For the text-containing cell, return its midpoint in [X, Y] coordinate format. 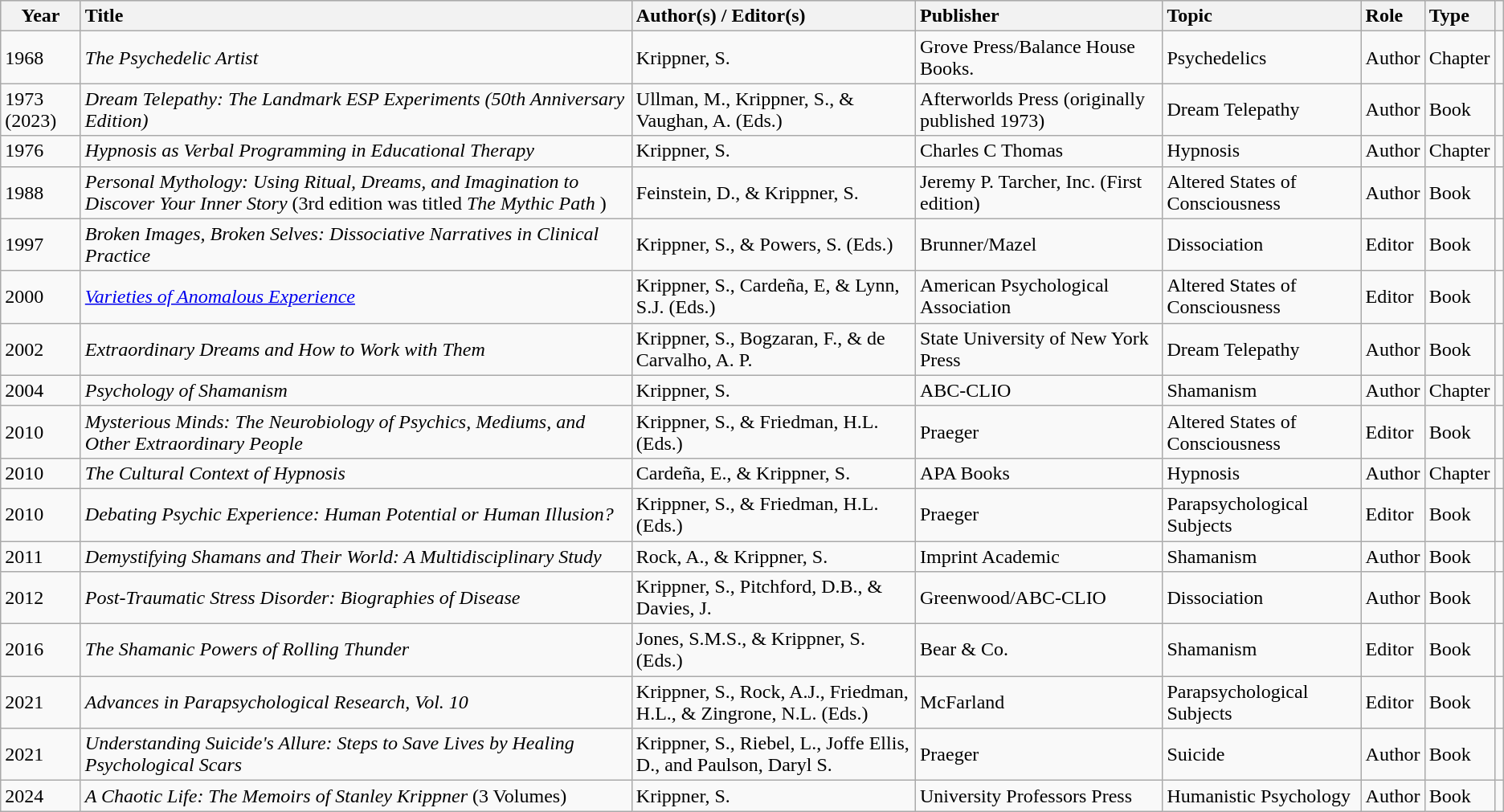
Suicide [1261, 755]
2004 [41, 390]
1973 (2023) [41, 109]
University Professors Press [1038, 796]
2011 [41, 557]
Cardeña, E., & Krippner, S. [773, 473]
McFarland [1038, 702]
1997 [41, 244]
Krippner, S., Rock, A.J., Friedman, H.L., & Zingrone, N.L. (Eds.) [773, 702]
Author(s) / Editor(s) [773, 16]
Title [356, 16]
Charles C Thomas [1038, 151]
Type [1459, 16]
Afterworlds Press (originally published 1973) [1038, 109]
The Cultural Context of Hypnosis [356, 473]
Broken Images, Broken Selves: Dissociative Narratives in Clinical Practice [356, 244]
Post-Traumatic Stress Disorder: Biographies of Disease [356, 598]
Extraordinary Dreams and How to Work with Them [356, 349]
Publisher [1038, 16]
Dream Telepathy: The Landmark ESP Experiments (50th Anniversary Edition) [356, 109]
American Psychological Association [1038, 297]
Greenwood/ABC-CLIO [1038, 598]
Hypnosis as Verbal Programming in Educational Therapy [356, 151]
Rock, A., & Krippner, S. [773, 557]
Krippner, S., Bogzaran, F., & de Carvalho, A. P. [773, 349]
2024 [41, 796]
Debating Psychic Experience: Human Potential or Human Illusion? [356, 514]
2016 [41, 651]
Krippner, S., & Powers, S. (Eds.) [773, 244]
Understanding Suicide's Allure: Steps to Save Lives by Healing Psychological Scars [356, 755]
Role [1393, 16]
Ullman, M., Krippner, S., & Vaughan, A. (Eds.) [773, 109]
Bear & Co. [1038, 651]
Psychology of Shamanism [356, 390]
Grove Press/Balance House Books. [1038, 58]
Topic [1261, 16]
Krippner, S., Riebel, L., Joffe Ellis, D., and Paulson, Daryl S. [773, 755]
APA Books [1038, 473]
Brunner/Mazel [1038, 244]
1968 [41, 58]
Psychedelics [1261, 58]
Krippner, S., Cardeña, E, & Lynn, S.J. (Eds.) [773, 297]
Year [41, 16]
Krippner, S., Pitchford, D.B., & Davies, J. [773, 598]
1976 [41, 151]
2000 [41, 297]
Varieties of Anomalous Experience [356, 297]
Demystifying Shamans and Their World: A Multidisciplinary Study [356, 557]
Jeremy P. Tarcher, Inc. (First edition) [1038, 193]
ABC-CLIO [1038, 390]
1988 [41, 193]
Feinstein, D., & Krippner, S. [773, 193]
Jones, S.M.S., & Krippner, S. (Eds.) [773, 651]
2002 [41, 349]
Personal Mythology: Using Ritual, Dreams, and Imagination to Discover Your Inner Story (3rd edition was titled The Mythic Path ) [356, 193]
Humanistic Psychology [1261, 796]
A Chaotic Life: The Memoirs of Stanley Krippner (3 Volumes) [356, 796]
State University of New York Press [1038, 349]
2012 [41, 598]
Advances in Parapsychological Research, Vol. 10 [356, 702]
Mysterious Minds: The Neurobiology of Psychics, Mediums, and Other Extraordinary People [356, 432]
The Psychedelic Artist [356, 58]
The Shamanic Powers of Rolling Thunder [356, 651]
Imprint Academic [1038, 557]
